Scan for the cell matching the given text and deliver its (x, y) coordinate at center. 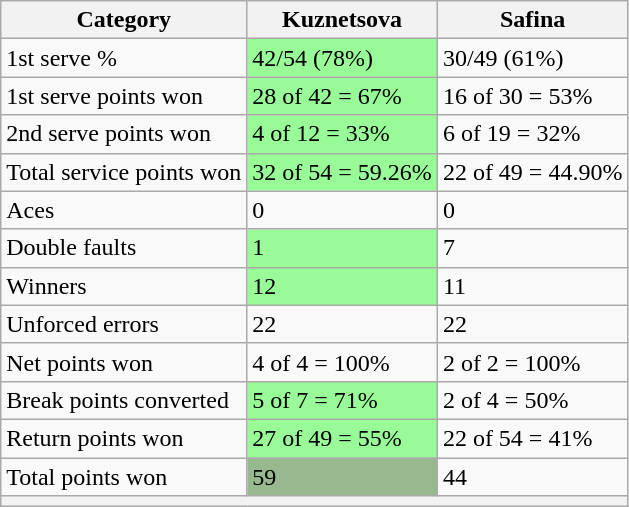
22 of 54 = 41% (532, 438)
1st serve % (124, 58)
2nd serve points won (124, 134)
2 of 4 = 50% (532, 400)
Double faults (124, 248)
16 of 30 = 53% (532, 96)
5 of 7 = 71% (342, 400)
Total points won (124, 477)
Unforced errors (124, 324)
Net points won (124, 362)
Safina (532, 20)
4 of 12 = 33% (342, 134)
28 of 42 = 67% (342, 96)
11 (532, 286)
Winners (124, 286)
Total service points won (124, 172)
Kuznetsova (342, 20)
Break points converted (124, 400)
22 of 49 = 44.90% (532, 172)
Return points won (124, 438)
42/54 (78%) (342, 58)
Aces (124, 210)
30/49 (61%) (532, 58)
59 (342, 477)
44 (532, 477)
27 of 49 = 55% (342, 438)
1 (342, 248)
2 of 2 = 100% (532, 362)
12 (342, 286)
6 of 19 = 32% (532, 134)
4 of 4 = 100% (342, 362)
32 of 54 = 59.26% (342, 172)
1st serve points won (124, 96)
7 (532, 248)
Category (124, 20)
